Detect which cell encompasses the target text, then output its [X, Y] center coordinate. 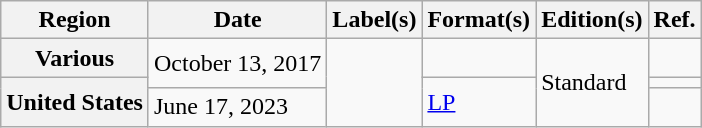
Ref. [674, 20]
Edition(s) [592, 20]
Standard [592, 82]
Label(s) [374, 20]
Region [75, 20]
Format(s) [479, 20]
October 13, 2017 [237, 64]
LP [479, 102]
Date [237, 20]
Various [75, 58]
United States [75, 102]
June 17, 2023 [237, 107]
